Output the (X, Y) coordinate of the center of the cell containing the given text.  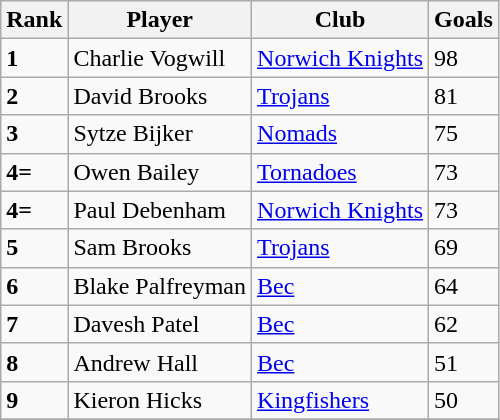
2 (34, 96)
9 (34, 400)
50 (464, 400)
75 (464, 134)
69 (464, 248)
Nomads (340, 134)
Blake Palfreyman (160, 286)
98 (464, 58)
Sytze Bijker (160, 134)
81 (464, 96)
David Brooks (160, 96)
51 (464, 362)
Sam Brooks (160, 248)
Kingfishers (340, 400)
Andrew Hall (160, 362)
Club (340, 20)
Rank (34, 20)
6 (34, 286)
Charlie Vogwill (160, 58)
62 (464, 324)
Tornadoes (340, 172)
Owen Bailey (160, 172)
Goals (464, 20)
5 (34, 248)
Player (160, 20)
3 (34, 134)
8 (34, 362)
7 (34, 324)
64 (464, 286)
1 (34, 58)
Paul Debenham (160, 210)
Davesh Patel (160, 324)
Kieron Hicks (160, 400)
